Output the [X, Y] coordinate of the center of the cell containing the given text.  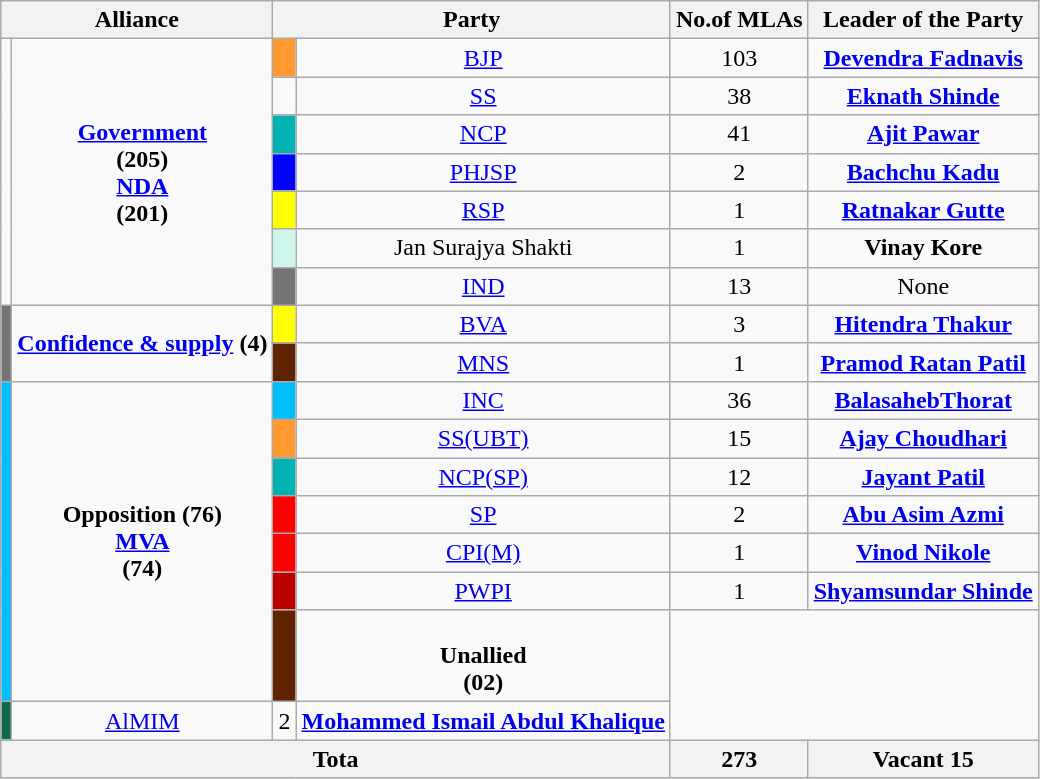
NCP [483, 134]
Abu Asim Azmi [923, 515]
Pramod Ratan Patil [923, 362]
Eknath Shinde [923, 96]
Devendra Fadnavis [923, 58]
41 [739, 134]
None [923, 286]
MNS [483, 362]
BJP [483, 58]
15 [739, 438]
Government(205)NDA(201) [142, 172]
12 [739, 477]
3 [739, 324]
Vinod Nikole [923, 553]
INC [483, 400]
Party [472, 20]
BVA [483, 324]
SS(UBT) [483, 438]
CPI(M) [483, 553]
AlMIM [142, 721]
Vinay Kore [923, 248]
103 [739, 58]
Bachchu Kadu [923, 172]
SP [483, 515]
Alliance [137, 20]
Unallied(02) [483, 656]
PHJSP [483, 172]
Tota [336, 759]
No.of MLAs [739, 20]
Ajit Pawar [923, 134]
Opposition (76)MVA(74) [142, 541]
Mohammed Ismail Abdul Khalique [483, 721]
PWPI [483, 591]
RSP [483, 210]
273 [739, 759]
Ratnakar Gutte [923, 210]
Shyamsundar Shinde [923, 591]
BalasahebThorat [923, 400]
Hitendra Thakur [923, 324]
13 [739, 286]
Confidence & supply (4) [142, 343]
IND [483, 286]
Jan Surajya Shakti [483, 248]
Jayant Patil [923, 477]
Leader of the Party [923, 20]
SS [483, 96]
38 [739, 96]
36 [739, 400]
Vacant 15 [923, 759]
NCP(SP) [483, 477]
Ajay Choudhari [923, 438]
